Determine the [X, Y] coordinate at the center of the cell enclosing the given text.  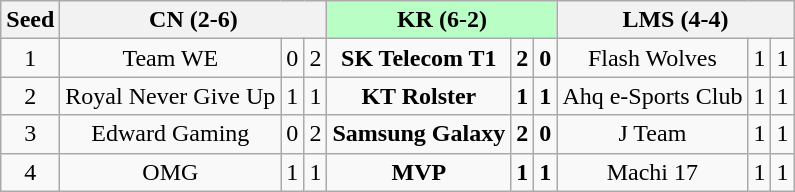
Team WE [170, 58]
MVP [419, 172]
Machi 17 [652, 172]
4 [30, 172]
Royal Never Give Up [170, 96]
Ahq e-Sports Club [652, 96]
3 [30, 134]
J Team [652, 134]
OMG [170, 172]
Samsung Galaxy [419, 134]
KT Rolster [419, 96]
LMS (4-4) [676, 20]
Edward Gaming [170, 134]
Flash Wolves [652, 58]
Seed [30, 20]
KR (6-2) [442, 20]
CN (2-6) [194, 20]
SK Telecom T1 [419, 58]
